Detect which cell encompasses the target text, then output its (X, Y) center coordinate. 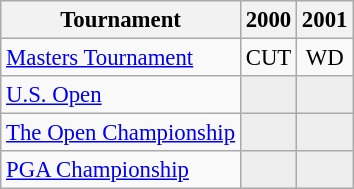
2000 (268, 20)
CUT (268, 58)
2001 (325, 20)
WD (325, 58)
U.S. Open (121, 95)
Masters Tournament (121, 58)
PGA Championship (121, 170)
The Open Championship (121, 133)
Tournament (121, 20)
